Determine the (X, Y) coordinate at the center of the cell enclosing the given text.  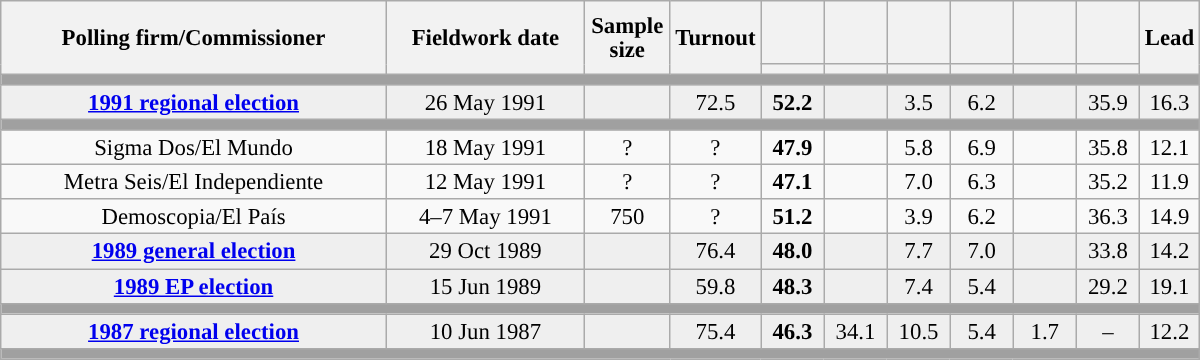
Sigma Dos/El Mundo (194, 148)
26 May 1991 (485, 102)
10 Jun 1987 (485, 332)
76.4 (716, 252)
72.5 (716, 102)
1987 regional election (194, 332)
1.7 (1044, 332)
12 May 1991 (485, 182)
Turnout (716, 38)
Polling firm/Commissioner (194, 38)
59.8 (716, 286)
34.1 (856, 332)
Fieldwork date (485, 38)
5.8 (918, 148)
33.8 (1108, 252)
3.9 (918, 218)
1989 EP election (194, 286)
48.0 (792, 252)
750 (627, 218)
14.2 (1169, 252)
7.4 (918, 286)
15 Jun 1989 (485, 286)
1989 general election (194, 252)
14.9 (1169, 218)
48.3 (792, 286)
35.9 (1108, 102)
36.3 (1108, 218)
3.5 (918, 102)
Metra Seis/El Independiente (194, 182)
7.7 (918, 252)
47.9 (792, 148)
16.3 (1169, 102)
4–7 May 1991 (485, 218)
75.4 (716, 332)
Lead (1169, 38)
51.2 (792, 218)
35.8 (1108, 148)
29.2 (1108, 286)
10.5 (918, 332)
6.9 (982, 148)
19.1 (1169, 286)
6.3 (982, 182)
52.2 (792, 102)
11.9 (1169, 182)
1991 regional election (194, 102)
35.2 (1108, 182)
46.3 (792, 332)
47.1 (792, 182)
18 May 1991 (485, 148)
29 Oct 1989 (485, 252)
– (1108, 332)
Demoscopia/El País (194, 218)
12.2 (1169, 332)
Sample size (627, 38)
12.1 (1169, 148)
